Scan for the cell matching the given text and deliver its [X, Y] coordinate at center. 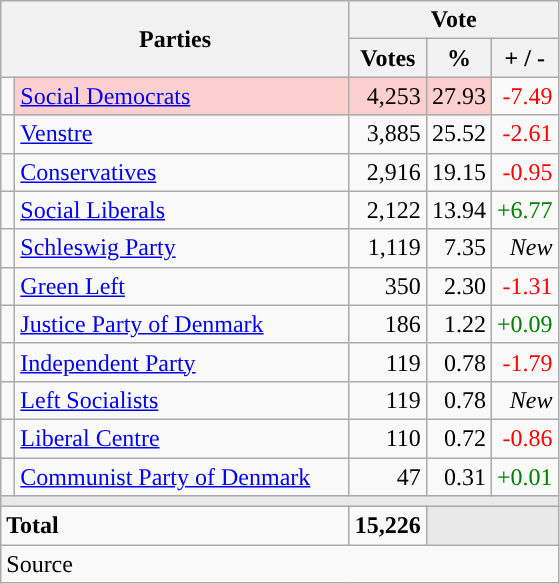
+0.01 [524, 477]
15,226 [388, 526]
+0.09 [524, 324]
Justice Party of Denmark [182, 324]
+6.77 [524, 210]
Vote [454, 20]
19.15 [458, 172]
7.35 [458, 248]
0.31 [458, 477]
2.30 [458, 286]
Total [176, 526]
Liberal Centre [182, 438]
13.94 [458, 210]
Conservatives [182, 172]
+ / - [524, 58]
3,885 [388, 134]
-2.61 [524, 134]
186 [388, 324]
Communist Party of Denmark [182, 477]
Social Liberals [182, 210]
-7.49 [524, 96]
-1.31 [524, 286]
-0.86 [524, 438]
2,916 [388, 172]
Social Democrats [182, 96]
Votes [388, 58]
% [458, 58]
Source [280, 564]
1.22 [458, 324]
Green Left [182, 286]
47 [388, 477]
Independent Party [182, 362]
4,253 [388, 96]
Schleswig Party [182, 248]
1,119 [388, 248]
0.72 [458, 438]
2,122 [388, 210]
-1.79 [524, 362]
350 [388, 286]
Parties [176, 39]
110 [388, 438]
Left Socialists [182, 400]
Venstre [182, 134]
27.93 [458, 96]
-0.95 [524, 172]
25.52 [458, 134]
